Find where the given text appears and provide that cell's center as [x, y] coordinate. 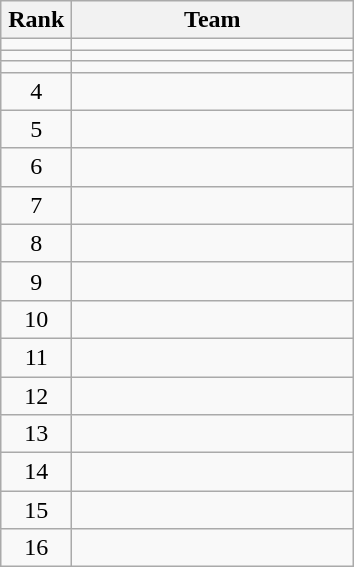
9 [36, 281]
7 [36, 205]
5 [36, 129]
6 [36, 167]
10 [36, 319]
11 [36, 357]
16 [36, 548]
13 [36, 434]
4 [36, 91]
15 [36, 510]
12 [36, 395]
Rank [36, 20]
Team [212, 20]
8 [36, 243]
14 [36, 472]
